Return (x, y) of the center of cell containing provided text 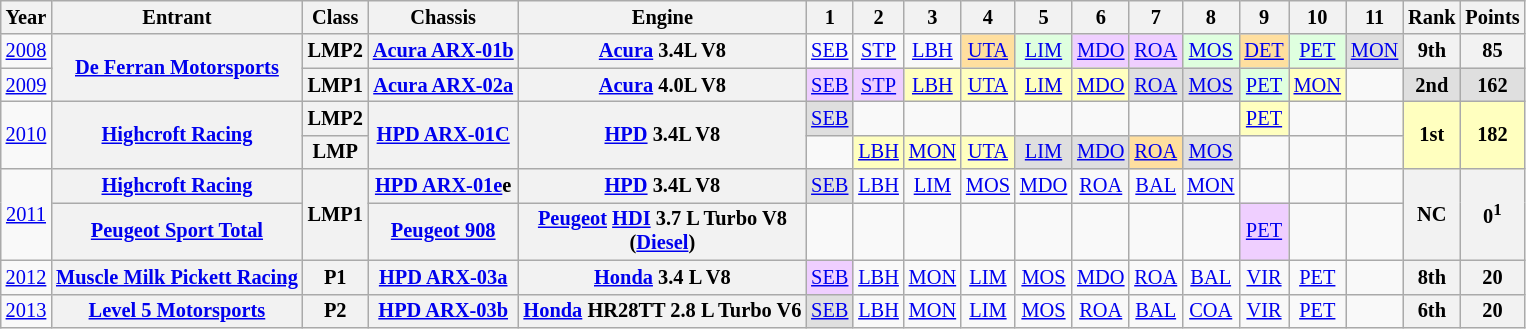
HPD ARX-01C (444, 134)
1 (830, 17)
Points (1492, 17)
Peugeot Sport Total (176, 231)
Peugeot HDI 3.7 L Turbo V8(Diesel) (663, 231)
Peugeot 908 (444, 231)
NC (1432, 214)
162 (1492, 85)
2010 (26, 134)
2 (878, 17)
01 (1492, 214)
2013 (26, 311)
6 (1100, 17)
LMP (336, 152)
P1 (336, 277)
DET (1264, 51)
6th (1432, 311)
2011 (26, 214)
HPD ARX-01ee (444, 186)
5 (1044, 17)
Acura ARX-01b (444, 51)
De Ferran Motorsports (176, 68)
8 (1210, 17)
P2 (336, 311)
8th (1432, 277)
COA (1210, 311)
Chassis (444, 17)
Acura ARX-02a (444, 85)
182 (1492, 134)
2008 (26, 51)
Honda HR28TT 2.8 L Turbo V6 (663, 311)
Class (336, 17)
2012 (26, 277)
Engine (663, 17)
9th (1432, 51)
9 (1264, 17)
HPD ARX-03a (444, 277)
Level 5 Motorsports (176, 311)
Entrant (176, 17)
2nd (1432, 85)
85 (1492, 51)
HPD ARX-03b (444, 311)
Muscle Milk Pickett Racing (176, 277)
Rank (1432, 17)
1st (1432, 134)
Year (26, 17)
2009 (26, 85)
Acura 4.0L V8 (663, 85)
4 (988, 17)
3 (932, 17)
Acura 3.4L V8 (663, 51)
Honda 3.4 L V8 (663, 277)
10 (1318, 17)
7 (1156, 17)
11 (1374, 17)
